Identify which cell holds the provided text, then report its (x, y) central coordinate. 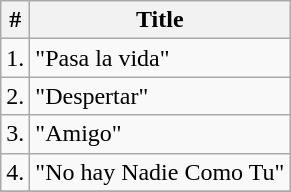
Title (160, 20)
2. (16, 96)
# (16, 20)
3. (16, 134)
"Pasa la vida" (160, 58)
"Amigo" (160, 134)
"Despertar" (160, 96)
"No hay Nadie Como Tu" (160, 172)
1. (16, 58)
4. (16, 172)
